Scan for the cell matching the given text and deliver its (X, Y) coordinate at center. 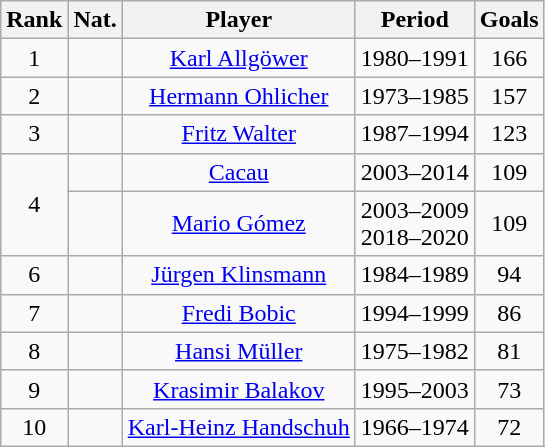
2 (34, 96)
81 (509, 351)
Jürgen Klinsmann (238, 275)
166 (509, 58)
2003–20092018–2020 (414, 224)
7 (34, 313)
10 (34, 427)
94 (509, 275)
1994–1999 (414, 313)
1980–1991 (414, 58)
Hansi Müller (238, 351)
6 (34, 275)
Goals (509, 20)
Karl Allgöwer (238, 58)
3 (34, 134)
1995–2003 (414, 389)
Cacau (238, 172)
72 (509, 427)
Period (414, 20)
1 (34, 58)
Karl-Heinz Handschuh (238, 427)
Player (238, 20)
8 (34, 351)
1984–1989 (414, 275)
Nat. (95, 20)
1966–1974 (414, 427)
9 (34, 389)
Fredi Bobic (238, 313)
Hermann Ohlicher (238, 96)
Mario Gómez (238, 224)
123 (509, 134)
1987–1994 (414, 134)
4 (34, 204)
Fritz Walter (238, 134)
1973–1985 (414, 96)
1975–1982 (414, 351)
2003–2014 (414, 172)
Krasimir Balakov (238, 389)
73 (509, 389)
157 (509, 96)
86 (509, 313)
Rank (34, 20)
